Pinpoint the cell where the given text exists, returning its [x, y] midpoint coordinate. 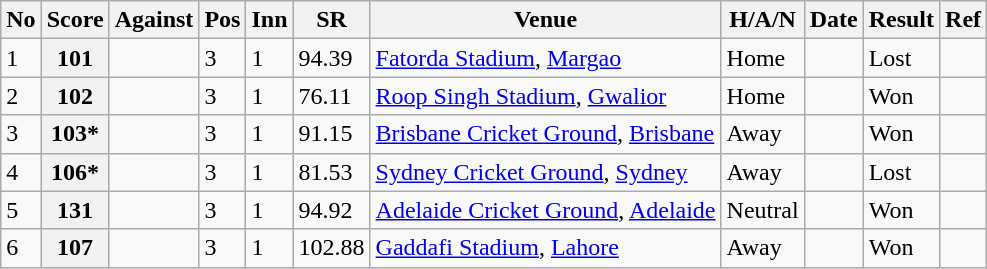
Sydney Cricket Ground, Sydney [546, 172]
Date [834, 20]
2 [21, 96]
94.92 [332, 210]
Brisbane Cricket Ground, Brisbane [546, 134]
131 [75, 210]
Neutral [762, 210]
106* [75, 172]
SR [332, 20]
Gaddafi Stadium, Lahore [546, 248]
103* [75, 134]
H/A/N [762, 20]
Adelaide Cricket Ground, Adelaide [546, 210]
76.11 [332, 96]
81.53 [332, 172]
102.88 [332, 248]
Fatorda Stadium, Margao [546, 58]
No [21, 20]
91.15 [332, 134]
Against [154, 20]
102 [75, 96]
101 [75, 58]
Result [901, 20]
4 [21, 172]
Venue [546, 20]
Roop Singh Stadium, Gwalior [546, 96]
6 [21, 248]
Pos [222, 20]
Ref [964, 20]
Score [75, 20]
94.39 [332, 58]
5 [21, 210]
Inn [270, 20]
107 [75, 248]
